Pinpoint the cell where the given text exists, returning its (x, y) midpoint coordinate. 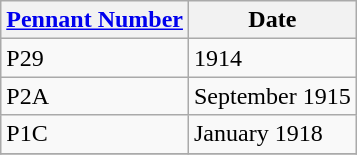
P1C (95, 134)
September 1915 (272, 96)
1914 (272, 58)
Date (272, 20)
January 1918 (272, 134)
Pennant Number (95, 20)
P29 (95, 58)
P2A (95, 96)
